Find where the given text appears and provide that cell's center as [x, y] coordinate. 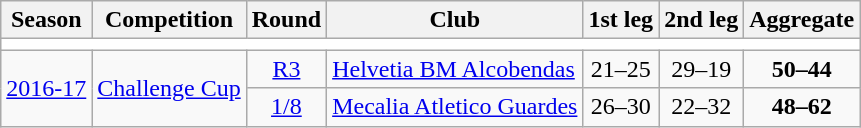
Aggregate [802, 20]
50–44 [802, 69]
R3 [286, 69]
26–30 [621, 107]
Mecalia Atletico Guardes [455, 107]
Challenge Cup [169, 88]
1st leg [621, 20]
29–19 [702, 69]
2nd leg [702, 20]
21–25 [621, 69]
1/8 [286, 107]
Helvetia BM Alcobendas [455, 69]
Competition [169, 20]
Club [455, 20]
48–62 [802, 107]
Round [286, 20]
22–32 [702, 107]
2016-17 [46, 88]
Season [46, 20]
